Identify which cell holds the provided text, then report its [X, Y] central coordinate. 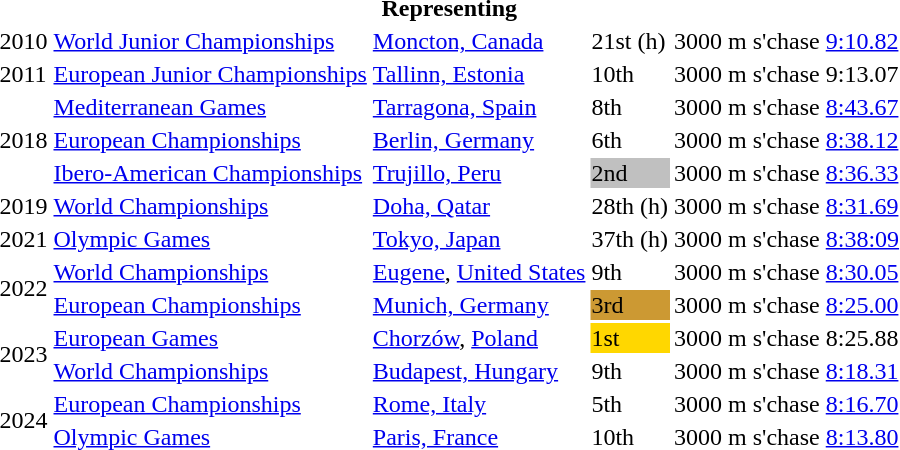
Trujillo, Peru [479, 173]
8:25.88 [862, 338]
Olympic Games [210, 239]
Ibero-American Championships [210, 173]
Moncton, Canada [479, 41]
8:25.00 [862, 305]
2nd [630, 173]
9:10.82 [862, 41]
5th [630, 404]
8th [630, 107]
European Games [210, 338]
8:31.69 [862, 206]
3rd [630, 305]
8:38.12 [862, 140]
10th [630, 74]
Berlin, Germany [479, 140]
Eugene, United States [479, 272]
8:18.31 [862, 371]
Rome, Italy [479, 404]
21st (h) [630, 41]
Mediterranean Games [210, 107]
8:36.33 [862, 173]
8:38:09 [862, 239]
Munich, Germany [479, 305]
8:43.67 [862, 107]
9:13.07 [862, 74]
8:16.70 [862, 404]
28th (h) [630, 206]
Budapest, Hungary [479, 371]
37th (h) [630, 239]
1st [630, 338]
Tokyo, Japan [479, 239]
European Junior Championships [210, 74]
8:30.05 [862, 272]
Chorzów, Poland [479, 338]
Tallinn, Estonia [479, 74]
6th [630, 140]
Doha, Qatar [479, 206]
World Junior Championships [210, 41]
Tarragona, Spain [479, 107]
